Determine the [x, y] coordinate at the center of the cell enclosing the given text.  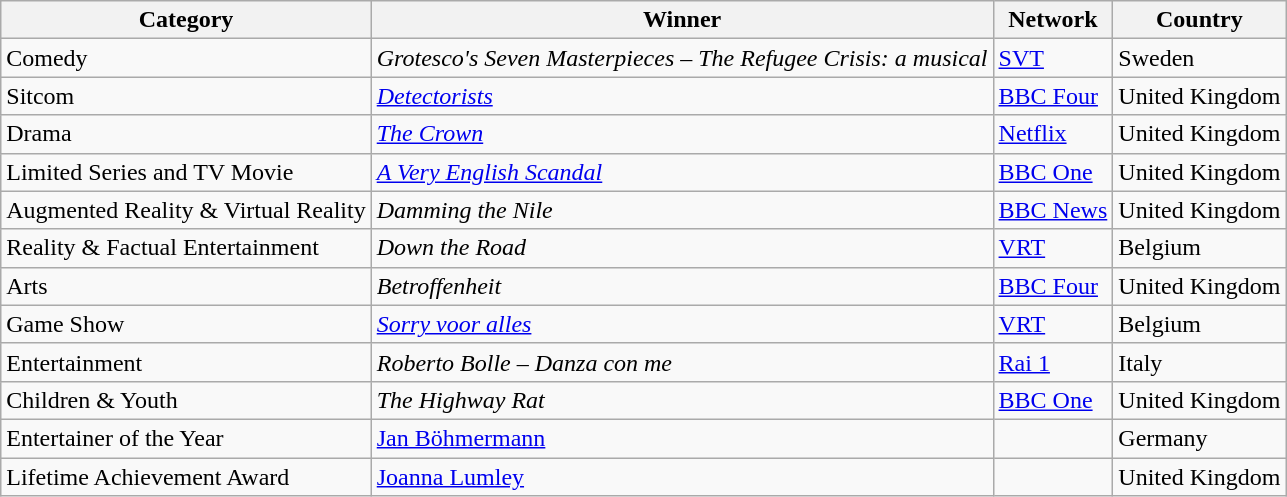
Damming the Nile [682, 210]
SVT [1053, 58]
Limited Series and TV Movie [186, 172]
Arts [186, 286]
Network [1053, 20]
Children & Youth [186, 400]
Category [186, 20]
Sitcom [186, 96]
Germany [1200, 438]
Detectorists [682, 96]
Jan Böhmermann [682, 438]
Comedy [186, 58]
Joanna Lumley [682, 477]
Betroffenheit [682, 286]
Italy [1200, 362]
Grotesco's Seven Masterpieces – The Refugee Crisis: a musical [682, 58]
Rai 1 [1053, 362]
Entertainer of the Year [186, 438]
Netflix [1053, 134]
Sweden [1200, 58]
A Very English Scandal [682, 172]
Winner [682, 20]
The Crown [682, 134]
BBC News [1053, 210]
Roberto Bolle – Danza con me [682, 362]
Country [1200, 20]
Down the Road [682, 248]
Sorry voor alles [682, 324]
Entertainment [186, 362]
The Highway Rat [682, 400]
Reality & Factual Entertainment [186, 248]
Game Show [186, 324]
Drama [186, 134]
Lifetime Achievement Award [186, 477]
Augmented Reality & Virtual Reality [186, 210]
